Detect which cell encompasses the target text, then output its (X, Y) center coordinate. 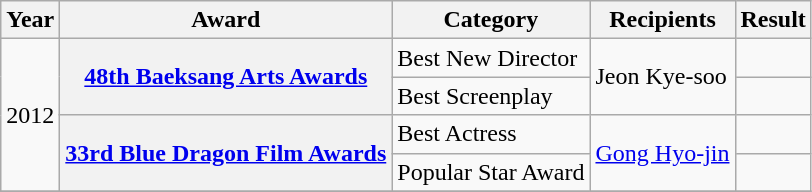
Gong Hyo-jin (662, 153)
48th Baeksang Arts Awards (226, 77)
Best Screenplay (491, 96)
Award (226, 20)
2012 (30, 115)
Year (30, 20)
Best Actress (491, 134)
33rd Blue Dragon Film Awards (226, 153)
Category (491, 20)
Jeon Kye-soo (662, 77)
Result (773, 20)
Popular Star Award (491, 172)
Recipients (662, 20)
Best New Director (491, 58)
